Determine the (x, y) coordinate at the center of the cell enclosing the given text.  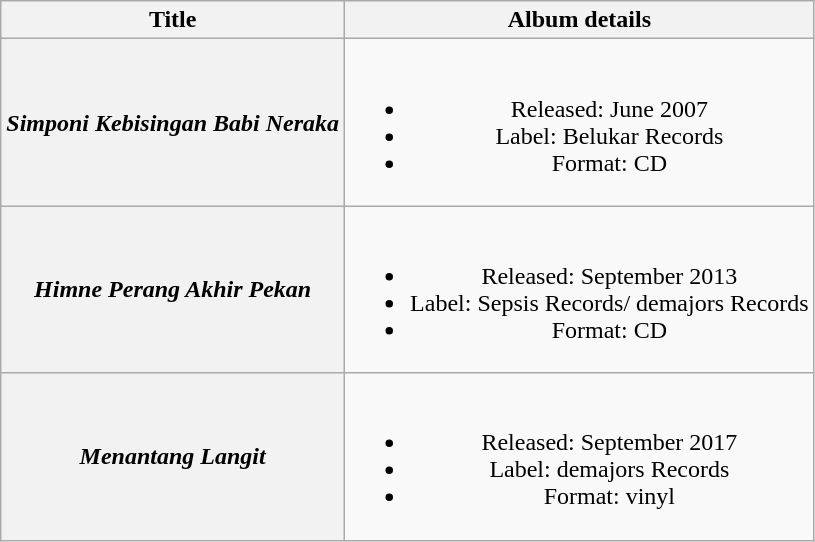
Album details (580, 20)
Himne Perang Akhir Pekan (173, 290)
Simponi Kebisingan Babi Neraka (173, 122)
Released: September 2013Label: Sepsis Records/ demajors RecordsFormat: CD (580, 290)
Released: June 2007Label: Belukar RecordsFormat: CD (580, 122)
Menantang Langit (173, 456)
Title (173, 20)
Released: September 2017Label: demajors RecordsFormat: vinyl (580, 456)
